Locate the cell with the specified text and output its [x, y] center coordinate. 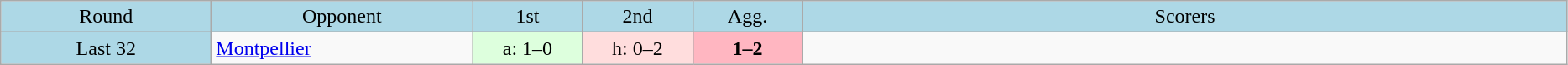
1st [527, 17]
Opponent [342, 17]
h: 0–2 [638, 48]
2nd [638, 17]
Last 32 [106, 48]
Round [106, 17]
Montpellier [342, 48]
1–2 [747, 48]
Scorers [1185, 17]
Agg. [747, 17]
a: 1–0 [527, 48]
